From the cell containing the given text, extract its center point as [x, y] coordinate. 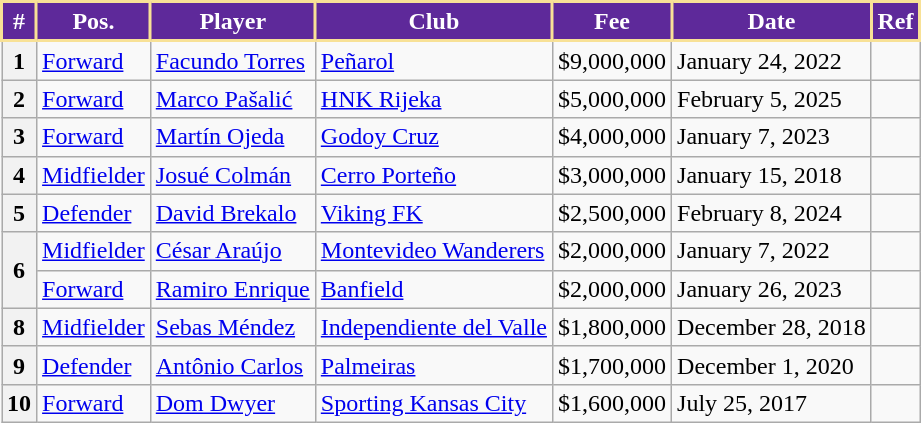
January 7, 2023 [772, 137]
Fee [612, 22]
David Brekalo [232, 213]
Montevideo Wanderers [434, 251]
February 5, 2025 [772, 99]
December 28, 2018 [772, 327]
Ref [896, 22]
January 24, 2022 [772, 60]
César Araújo [232, 251]
Club [434, 22]
Cerro Porteño [434, 175]
Marco Pašalić [232, 99]
10 [20, 403]
February 8, 2024 [772, 213]
Martín Ojeda [232, 137]
Godoy Cruz [434, 137]
Antônio Carlos [232, 365]
January 26, 2023 [772, 289]
6 [20, 270]
July 25, 2017 [772, 403]
Sporting Kansas City [434, 403]
3 [20, 137]
January 15, 2018 [772, 175]
January 7, 2022 [772, 251]
Ramiro Enrique [232, 289]
$2,500,000 [612, 213]
5 [20, 213]
Josué Colmán [232, 175]
Facundo Torres [232, 60]
2 [20, 99]
9 [20, 365]
Viking FK [434, 213]
$3,000,000 [612, 175]
$1,700,000 [612, 365]
$4,000,000 [612, 137]
Palmeiras [434, 365]
Date [772, 22]
8 [20, 327]
Player [232, 22]
Independiente del Valle [434, 327]
1 [20, 60]
Sebas Méndez [232, 327]
$5,000,000 [612, 99]
December 1, 2020 [772, 365]
Banfield [434, 289]
Dom Dwyer [232, 403]
$1,800,000 [612, 327]
Peñarol [434, 60]
$9,000,000 [612, 60]
4 [20, 175]
HNK Rijeka [434, 99]
$1,600,000 [612, 403]
# [20, 22]
Pos. [94, 22]
